Locate the cell with the specified text and output its [X, Y] center coordinate. 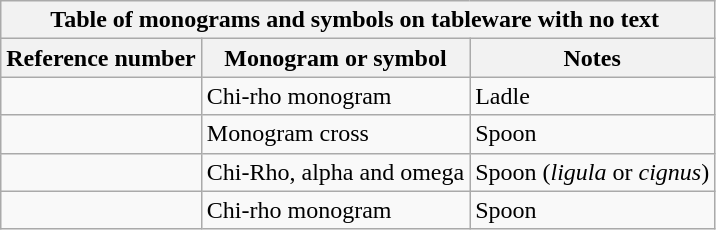
Table of monograms and symbols on tableware with no text [358, 20]
Monogram or symbol [335, 58]
Chi-Rho, alpha and omega [335, 172]
Ladle [592, 96]
Monogram cross [335, 134]
Notes [592, 58]
Reference number [102, 58]
Spoon (ligula or cignus) [592, 172]
